Pinpoint the cell where the given text exists, returning its (X, Y) midpoint coordinate. 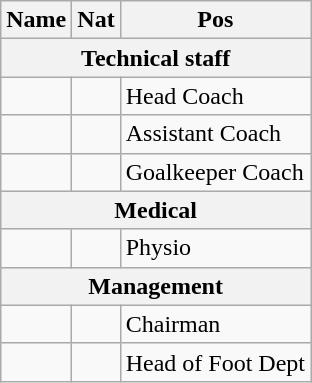
Nat (96, 20)
Technical staff (156, 58)
Assistant Coach (215, 134)
Physio (215, 248)
Medical (156, 210)
Head Coach (215, 96)
Goalkeeper Coach (215, 172)
Pos (215, 20)
Head of Foot Dept (215, 362)
Chairman (215, 324)
Name (36, 20)
Management (156, 286)
